Determine the [X, Y] coordinate at the center of the cell enclosing the given text.  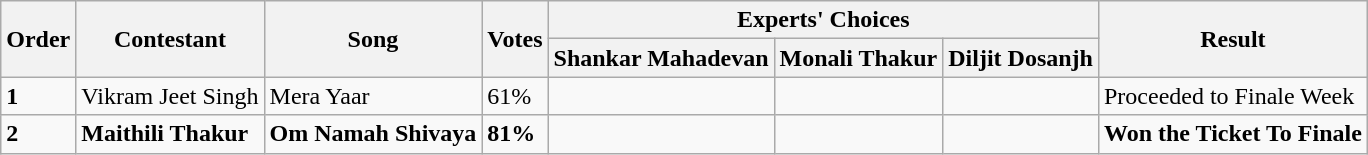
Won the Ticket To Finale [1232, 134]
Om Namah Shivaya [373, 134]
Contestant [170, 39]
81% [515, 134]
Diljit Dosanjh [1021, 58]
Mera Yaar [373, 96]
Song [373, 39]
Experts' Choices [823, 20]
1 [38, 96]
61% [515, 96]
Shankar Mahadevan [661, 58]
2 [38, 134]
Vikram Jeet Singh [170, 96]
Proceeded to Finale Week [1232, 96]
Result [1232, 39]
Maithili Thakur [170, 134]
Monali Thakur [858, 58]
Order [38, 39]
Votes [515, 39]
